Capture the cell that displays the provided text and extract its [X, Y] central coordinate. 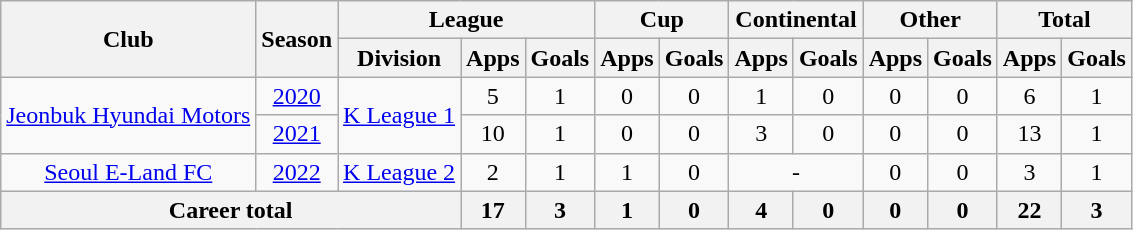
10 [493, 134]
Cup [662, 20]
Season [297, 39]
Seoul E-Land FC [128, 172]
2020 [297, 96]
Jeonbuk Hyundai Motors [128, 115]
K League 2 [400, 172]
Continental [796, 20]
6 [1029, 96]
- [796, 172]
2 [493, 172]
22 [1029, 210]
Total [1064, 20]
13 [1029, 134]
5 [493, 96]
Club [128, 39]
Division [400, 58]
K League 1 [400, 115]
4 [761, 210]
17 [493, 210]
Career total [231, 210]
League [466, 20]
Other [930, 20]
2021 [297, 134]
2022 [297, 172]
